Detect which cell encompasses the target text, then output its [x, y] center coordinate. 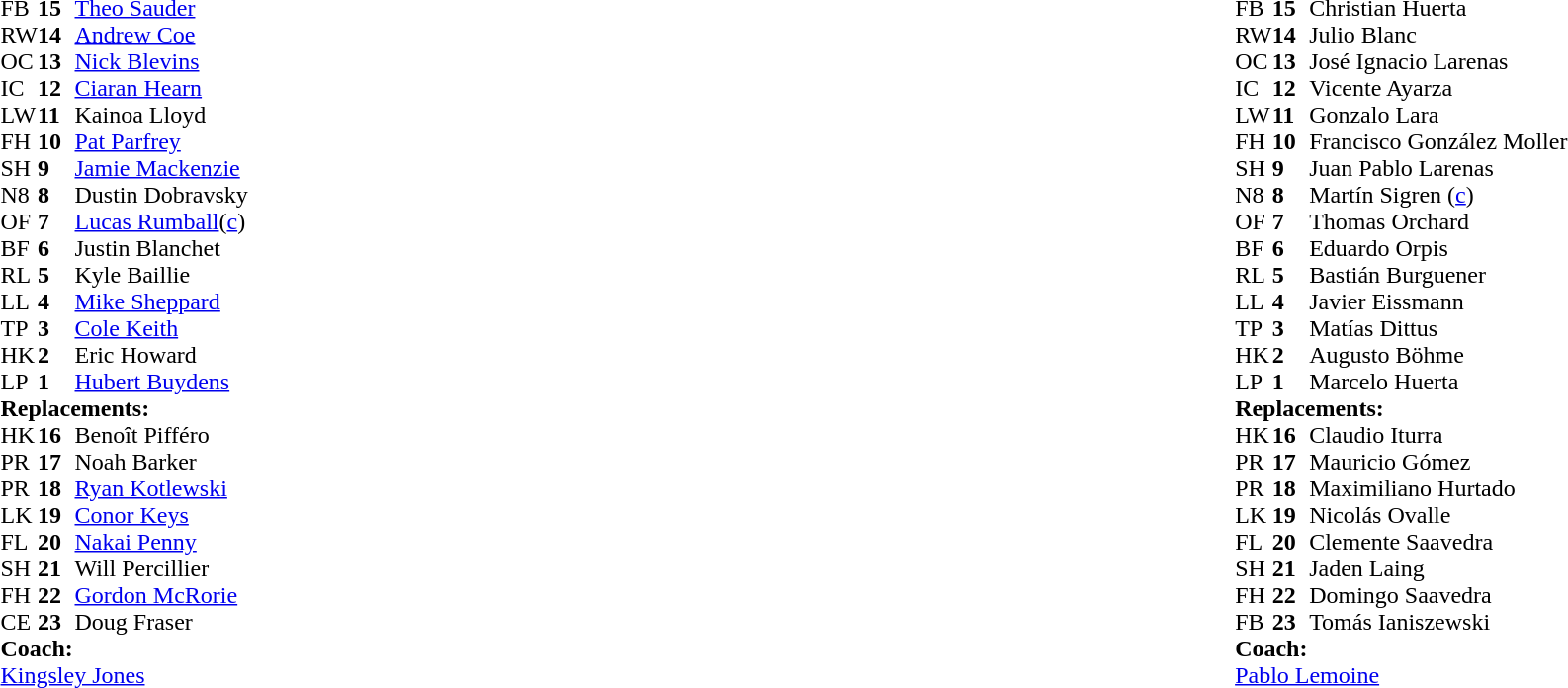
Gonzalo Lara [1437, 115]
Nakai Penny [162, 542]
Will Percillier [162, 569]
Doug Fraser [162, 623]
Domingo Saavedra [1437, 595]
Bastián Burguener [1437, 275]
Ryan Kotlewski [162, 488]
Claudio Iturra [1437, 435]
Conor Keys [162, 516]
Cole Keith [162, 328]
Javier Eissmann [1437, 302]
Vicente Ayarza [1437, 89]
José Ignacio Larenas [1437, 61]
Kainoa Lloyd [162, 115]
Augusto Böhme [1437, 356]
Ciaran Hearn [162, 89]
Pat Parfrey [162, 142]
Andrew Coe [162, 36]
Francisco González Moller [1437, 142]
Dustin Dobravsky [162, 196]
Hubert Buydens [162, 382]
Mauricio Gómez [1437, 463]
Matías Dittus [1437, 328]
Juan Pablo Larenas [1437, 168]
FB [1254, 623]
Martín Sigren (c) [1437, 196]
Kyle Baillie [162, 275]
Nicolás Ovalle [1437, 516]
Clemente Saavedra [1437, 542]
Gordon McRorie [162, 595]
Marcelo Huerta [1437, 382]
Benoît Pifféro [162, 435]
Eric Howard [162, 356]
Jaden Laing [1437, 569]
CE [19, 623]
Maximiliano Hurtado [1437, 488]
Justin Blanchet [162, 249]
Nick Blevins [162, 61]
Jamie Mackenzie [162, 168]
Julio Blanc [1437, 36]
Tomás Ianiszewski [1437, 623]
Lucas Rumball(c) [162, 221]
Noah Barker [162, 463]
Eduardo Orpis [1437, 249]
Thomas Orchard [1437, 221]
Mike Sheppard [162, 302]
